Pinpoint the cell where the given text exists, returning its (x, y) midpoint coordinate. 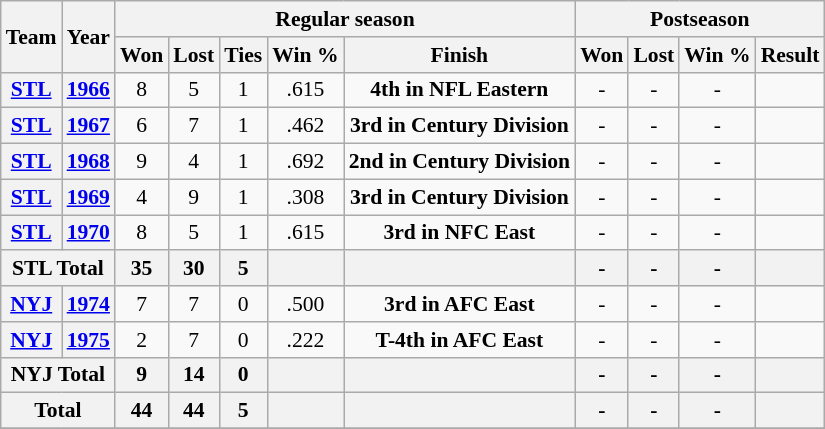
2 (142, 340)
Result (790, 55)
Finish (460, 55)
3rd in AFC East (460, 304)
NYJ Total (58, 375)
1974 (88, 304)
35 (142, 269)
30 (194, 269)
.308 (305, 197)
2nd in Century Division (460, 162)
.222 (305, 340)
Total (58, 411)
1975 (88, 340)
1966 (88, 90)
Year (88, 36)
1968 (88, 162)
1969 (88, 197)
1967 (88, 126)
Regular season (345, 19)
Ties (243, 55)
.462 (305, 126)
Postseason (700, 19)
.500 (305, 304)
STL Total (58, 269)
6 (142, 126)
3rd in NFC East (460, 233)
T-4th in AFC East (460, 340)
4th in NFL Eastern (460, 90)
14 (194, 375)
Team (32, 36)
.692 (305, 162)
1970 (88, 233)
